Capture the cell that displays the provided text and extract its (X, Y) central coordinate. 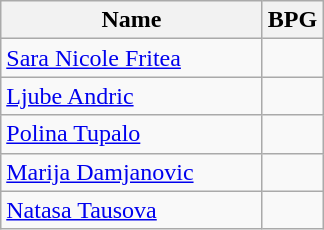
Polina Tupalo (132, 134)
Sara Nicole Fritea (132, 58)
BPG (292, 20)
Ljube Andric (132, 96)
Natasa Tausova (132, 210)
Marija Damjanovic (132, 172)
Name (132, 20)
